Provide the (X, Y) coordinate of the cell's center where the given text is located.  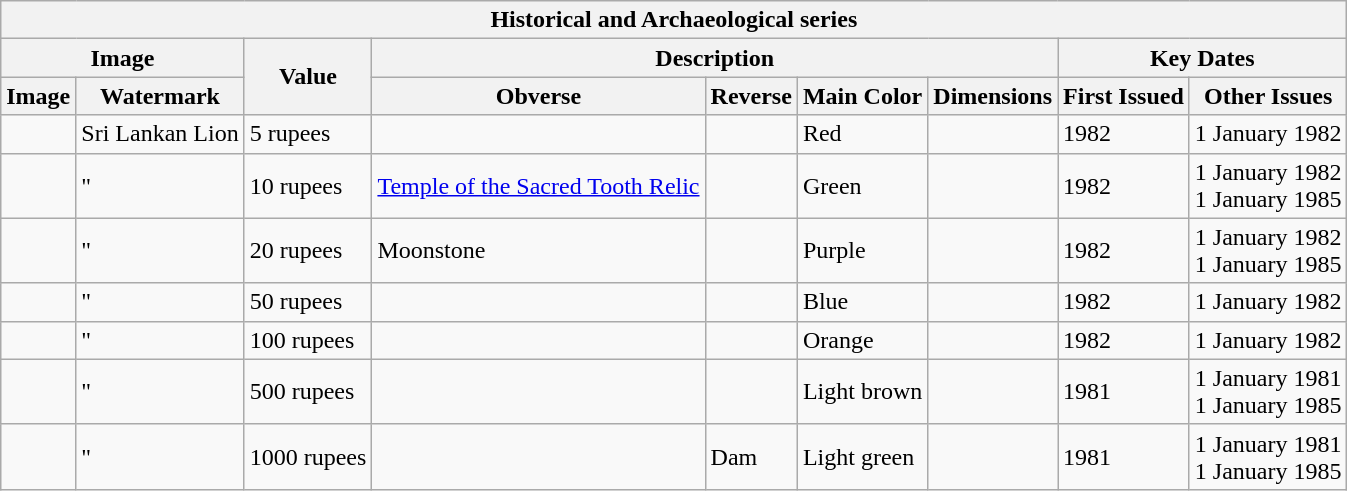
Dimensions (993, 96)
500 rupees (308, 392)
Dam (751, 456)
Orange (862, 340)
50 rupees (308, 302)
Historical and Archaeological series (674, 20)
Key Dates (1202, 58)
Sri Lankan Lion (160, 134)
Watermark (160, 96)
Light brown (862, 392)
Red (862, 134)
Main Color (862, 96)
Temple of the Sacred Tooth Relic (538, 186)
Blue (862, 302)
10 rupees (308, 186)
1000 rupees (308, 456)
Green (862, 186)
Other Issues (1268, 96)
Description (715, 58)
Obverse (538, 96)
5 rupees (308, 134)
Reverse (751, 96)
Moonstone (538, 250)
Light green (862, 456)
20 rupees (308, 250)
100 rupees (308, 340)
Purple (862, 250)
Value (308, 77)
First Issued (1124, 96)
